Provide the (x, y) coordinate of the cell's center where the given text is located.  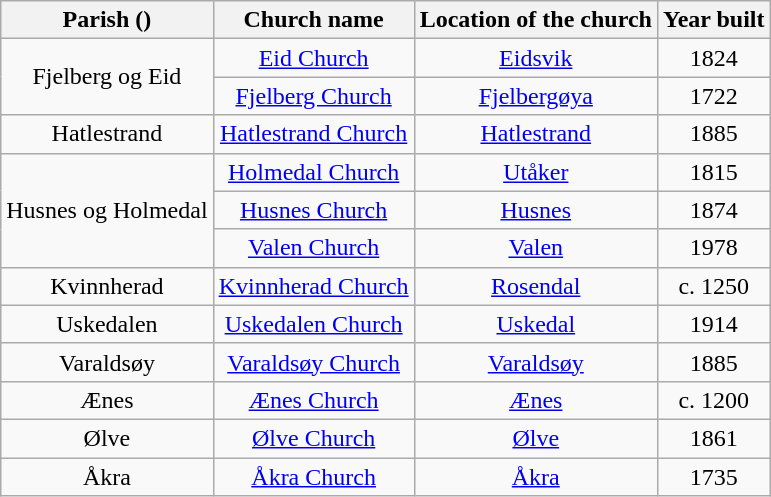
c. 1250 (714, 286)
1874 (714, 210)
Varaldsøy Church (314, 362)
Fjelbergøya (536, 96)
1824 (714, 58)
1815 (714, 172)
1978 (714, 248)
Husnes og Holmedal (107, 210)
1735 (714, 477)
Åkra Church (314, 477)
Location of the church (536, 20)
Parish () (107, 20)
Fjelberg Church (314, 96)
Valen (536, 248)
Eidsvik (536, 58)
Uskedalen Church (314, 324)
Uskedalen (107, 324)
Church name (314, 20)
Utåker (536, 172)
Ænes Church (314, 400)
1722 (714, 96)
Husnes Church (314, 210)
Kvinnherad Church (314, 286)
Rosendal (536, 286)
Ølve Church (314, 438)
Holmedal Church (314, 172)
Valen Church (314, 248)
Year built (714, 20)
Husnes (536, 210)
Kvinnherad (107, 286)
Uskedal (536, 324)
Fjelberg og Eid (107, 77)
1914 (714, 324)
c. 1200 (714, 400)
Eid Church (314, 58)
1861 (714, 438)
Hatlestrand Church (314, 134)
